For the text-containing cell, return its midpoint in (x, y) coordinate format. 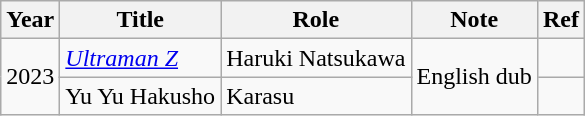
Ultraman Z (140, 58)
Role (316, 20)
2023 (30, 77)
Title (140, 20)
Year (30, 20)
Haruki Natsukawa (316, 58)
Note (474, 20)
English dub (474, 77)
Karasu (316, 96)
Yu Yu Hakusho (140, 96)
Ref (560, 20)
